Return [x, y] of the center of cell containing provided text 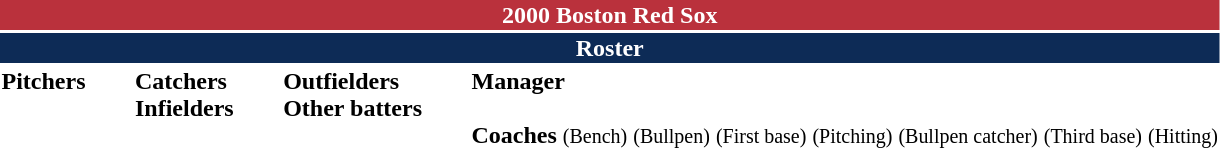
2000 Boston Red Sox [610, 15]
Roster [610, 48]
